Scan for the cell matching the given text and deliver its (x, y) coordinate at center. 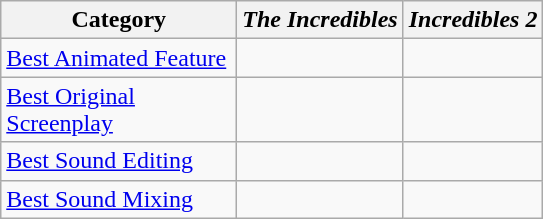
Best Original Screenplay (119, 110)
Best Sound Editing (119, 161)
Best Sound Mixing (119, 199)
Category (119, 20)
The Incredibles (320, 20)
Best Animated Feature (119, 58)
Incredibles 2 (473, 20)
